Detect which cell encompasses the target text, then output its (x, y) center coordinate. 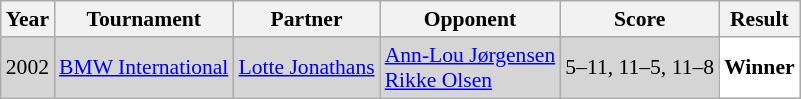
Score (640, 19)
Tournament (144, 19)
Result (760, 19)
5–11, 11–5, 11–8 (640, 68)
BMW International (144, 68)
Year (28, 19)
2002 (28, 68)
Opponent (470, 19)
Winner (760, 68)
Partner (306, 19)
Ann-Lou Jørgensen Rikke Olsen (470, 68)
Lotte Jonathans (306, 68)
